From the cell containing the given text, extract its center point as [x, y] coordinate. 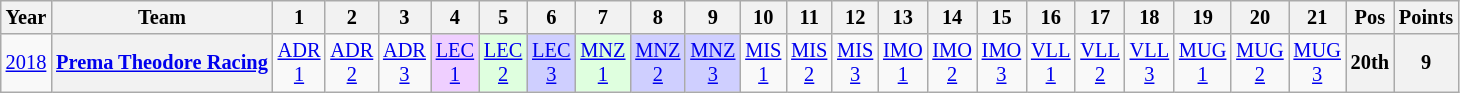
2 [352, 17]
Pos [1370, 17]
IMO3 [1002, 63]
12 [855, 17]
1 [300, 17]
ADR3 [404, 63]
16 [1050, 17]
VLL2 [1100, 63]
2018 [26, 63]
3 [404, 17]
19 [1202, 17]
ADR1 [300, 63]
20 [1260, 17]
10 [763, 17]
MNZ3 [712, 63]
ADR2 [352, 63]
Prema Theodore Racing [162, 63]
IMO2 [952, 63]
6 [551, 17]
14 [952, 17]
LEC1 [455, 63]
11 [809, 17]
IMO1 [902, 63]
Year [26, 17]
Points [1426, 17]
MNZ1 [602, 63]
20th [1370, 63]
21 [1318, 17]
MIS3 [855, 63]
7 [602, 17]
13 [902, 17]
MUG3 [1318, 63]
LEC3 [551, 63]
4 [455, 17]
VLL3 [1150, 63]
MUG1 [1202, 63]
MIS2 [809, 63]
MIS1 [763, 63]
Team [162, 17]
15 [1002, 17]
LEC2 [503, 63]
MNZ2 [658, 63]
VLL1 [1050, 63]
MUG2 [1260, 63]
17 [1100, 17]
8 [658, 17]
5 [503, 17]
18 [1150, 17]
